Return [X, Y] of the center of cell containing provided text 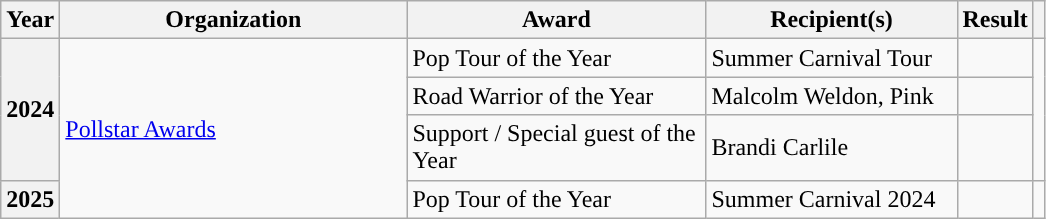
Summer Carnival 2024 [832, 199]
2024 [30, 110]
Road Warrior of the Year [556, 96]
Result [995, 20]
2025 [30, 199]
Year [30, 20]
Summer Carnival Tour [832, 58]
Malcolm Weldon, Pink [832, 96]
Award [556, 20]
Support / Special guest of the Year [556, 148]
Organization [234, 20]
Pollstar Awards [234, 128]
Recipient(s) [832, 20]
Brandi Carlile [832, 148]
